Search for the cell housing the specified text and yield its (x, y) center coordinate. 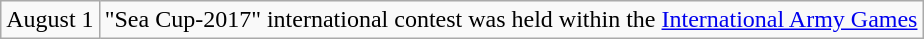
August 1 (50, 20)
"Sea Cup-2017" international contest was held within the International Army Games (511, 20)
